Capture the cell that displays the provided text and extract its [x, y] central coordinate. 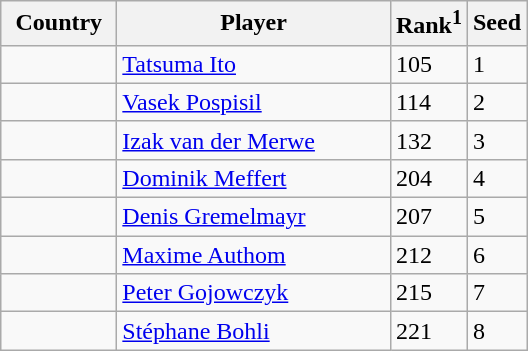
204 [428, 178]
215 [428, 293]
Izak van der Merwe [254, 140]
4 [496, 178]
Rank1 [428, 24]
Maxime Authom [254, 255]
221 [428, 331]
Seed [496, 24]
132 [428, 140]
212 [428, 255]
5 [496, 217]
3 [496, 140]
Stéphane Bohli [254, 331]
1 [496, 64]
8 [496, 331]
114 [428, 102]
Tatsuma Ito [254, 64]
2 [496, 102]
207 [428, 217]
Dominik Meffert [254, 178]
Vasek Pospisil [254, 102]
7 [496, 293]
Denis Gremelmayr [254, 217]
Peter Gojowczyk [254, 293]
Player [254, 24]
105 [428, 64]
Country [59, 24]
6 [496, 255]
